Detect which cell encompasses the target text, then output its [x, y] center coordinate. 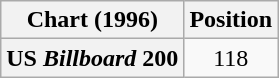
Chart (1996) [92, 20]
118 [231, 58]
Position [231, 20]
US Billboard 200 [92, 58]
